Capture the cell that displays the provided text and extract its (X, Y) central coordinate. 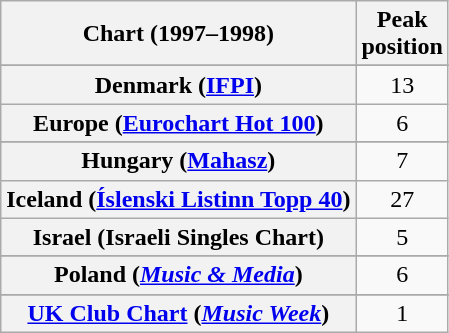
Peakposition (402, 34)
5 (402, 237)
Denmark (IFPI) (178, 85)
1 (402, 313)
Chart (1997–1998) (178, 34)
Israel (Israeli Singles Chart) (178, 237)
7 (402, 161)
27 (402, 199)
Iceland (Íslenski Listinn Topp 40) (178, 199)
Hungary (Mahasz) (178, 161)
Europe (Eurochart Hot 100) (178, 123)
UK Club Chart (Music Week) (178, 313)
13 (402, 85)
Poland (Music & Media) (178, 275)
